Capture the cell that displays the provided text and extract its (X, Y) central coordinate. 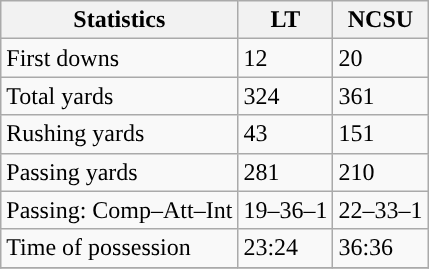
20 (380, 58)
Rushing yards (120, 134)
Total yards (120, 96)
Time of possession (120, 248)
Passing: Comp–Att–Int (120, 210)
361 (380, 96)
LT (286, 20)
43 (286, 134)
22–33–1 (380, 210)
First downs (120, 58)
NCSU (380, 20)
210 (380, 172)
23:24 (286, 248)
12 (286, 58)
151 (380, 134)
Statistics (120, 20)
Passing yards (120, 172)
19–36–1 (286, 210)
36:36 (380, 248)
324 (286, 96)
281 (286, 172)
